Find where the given text appears and provide that cell's center as (X, Y) coordinate. 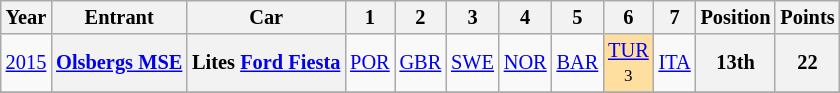
Points (807, 17)
Position (736, 17)
6 (628, 17)
ITA (675, 63)
7 (675, 17)
NOR (526, 63)
1 (370, 17)
BAR (578, 63)
Olsbergs MSE (119, 63)
Entrant (119, 17)
SWE (472, 63)
GBR (421, 63)
Car (266, 17)
POR (370, 63)
TUR3 (628, 63)
4 (526, 17)
22 (807, 63)
3 (472, 17)
Lites Ford Fiesta (266, 63)
13th (736, 63)
5 (578, 17)
2015 (26, 63)
2 (421, 17)
Year (26, 17)
